Search for the cell housing the specified text and yield its (x, y) center coordinate. 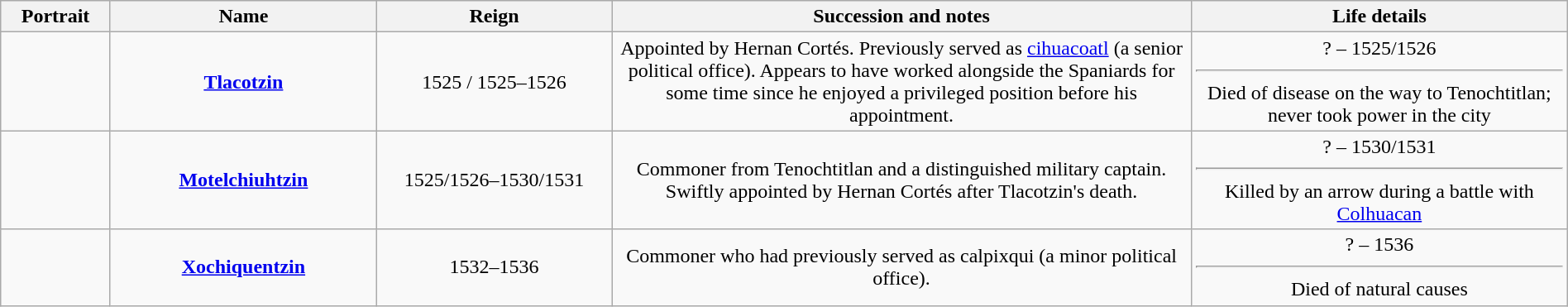
Commoner who had previously served as calpixqui (a minor political office). (901, 267)
Reign (494, 17)
1525 / 1525–1526 (494, 81)
Commoner from Tenochtitlan and a distinguished military captain. Swiftly appointed by Hernan Cortés after Tlacotzin's death. (901, 180)
Motelchiuhtzin (243, 180)
Xochiquentzin (243, 267)
Tlacotzin (243, 81)
Life details (1379, 17)
1525/1526–1530/1531 (494, 180)
? – 1530/1531Killed by an arrow during a battle with Colhuacan (1379, 180)
1532–1536 (494, 267)
Name (243, 17)
Succession and notes (901, 17)
Portrait (56, 17)
? – 1525/1526Died of disease on the way to Tenochtitlan; never took power in the city (1379, 81)
? – 1536Died of natural causes (1379, 267)
